From the cell containing the given text, extract its center point as (x, y) coordinate. 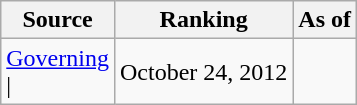
October 24, 2012 (203, 72)
Governing| (58, 72)
Source (58, 20)
Ranking (203, 20)
As of (325, 20)
